For the text-containing cell, return its midpoint in [X, Y] coordinate format. 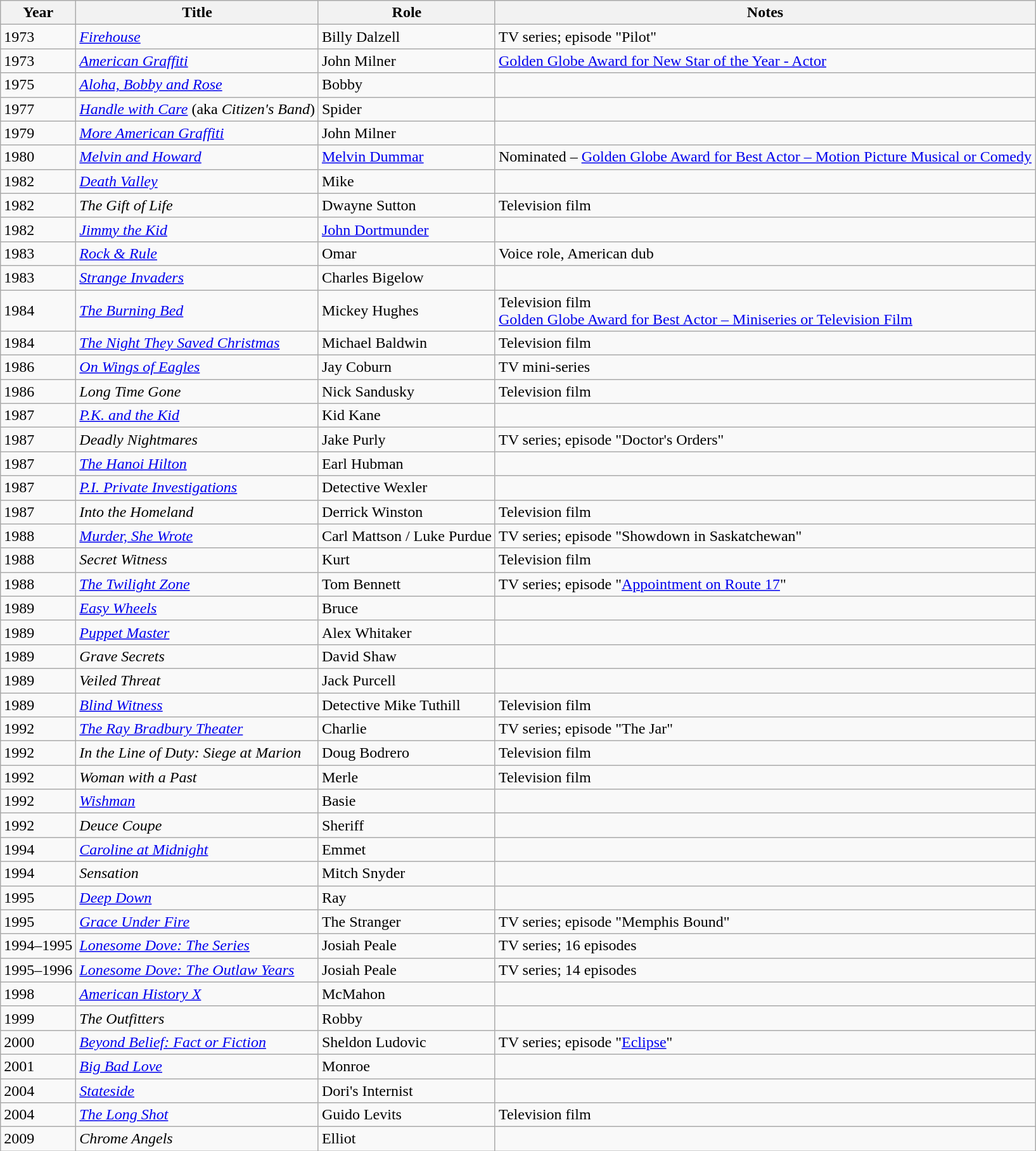
The Night They Saved Christmas [198, 343]
Ray [407, 898]
Sheriff [407, 825]
Easy Wheels [198, 608]
Dwayne Sutton [407, 205]
Woman with a Past [198, 777]
Tom Bennett [407, 584]
Nominated – Golden Globe Award for Best Actor – Motion Picture Musical or Comedy [765, 157]
TV series; 14 episodes [765, 970]
Secret Witness [198, 560]
1995–1996 [38, 970]
Mickey Hughes [407, 310]
TV series; episode "Eclipse" [765, 1042]
Jay Coburn [407, 367]
Derrick Winston [407, 512]
TV series; episode "Pilot" [765, 37]
Omar [407, 253]
Big Bad Love [198, 1066]
Billy Dalzell [407, 37]
Charles Bigelow [407, 277]
Lonesome Dove: The Series [198, 946]
On Wings of Eagles [198, 367]
1994–1995 [38, 946]
Deep Down [198, 898]
Jack Purcell [407, 680]
1979 [38, 133]
Television filmGolden Globe Award for Best Actor – Miniseries or Television Film [765, 310]
Detective Wexler [407, 488]
Bobby [407, 85]
Merle [407, 777]
The Hanoi Hilton [198, 464]
Jimmy the Kid [198, 229]
Robby [407, 1018]
John Dortmunder [407, 229]
American History X [198, 994]
Detective Mike Tuthill [407, 705]
The Ray Bradbury Theater [198, 729]
Charlie [407, 729]
In the Line of Duty: Siege at Marion [198, 753]
Death Valley [198, 181]
Year [38, 13]
TV series; episode "Memphis Bound" [765, 922]
P.K. and the Kid [198, 416]
Firehouse [198, 37]
Puppet Master [198, 632]
More American Graffiti [198, 133]
Voice role, American dub [765, 253]
Beyond Belief: Fact or Fiction [198, 1042]
David Shaw [407, 656]
Guido Levits [407, 1115]
McMahon [407, 994]
Strange Invaders [198, 277]
Wishman [198, 801]
Alex Whitaker [407, 632]
Mitch Snyder [407, 874]
Nick Sandusky [407, 391]
Mike [407, 181]
Role [407, 13]
2009 [38, 1139]
Monroe [407, 1066]
Spider [407, 109]
P.I. Private Investigations [198, 488]
Bruce [407, 608]
Earl Hubman [407, 464]
Emmet [407, 849]
Basie [407, 801]
Kurt [407, 560]
The Burning Bed [198, 310]
American Graffiti [198, 61]
Murder, She Wrote [198, 536]
Long Time Gone [198, 391]
Melvin and Howard [198, 157]
Carl Mattson / Luke Purdue [407, 536]
Caroline at Midnight [198, 849]
Grave Secrets [198, 656]
The Twilight Zone [198, 584]
TV series; episode "Doctor's Orders" [765, 440]
1977 [38, 109]
Title [198, 13]
1975 [38, 85]
Stateside [198, 1090]
Melvin Dummar [407, 157]
Chrome Angels [198, 1139]
Sheldon Ludovic [407, 1042]
Into the Homeland [198, 512]
2001 [38, 1066]
Deadly Nightmares [198, 440]
Michael Baldwin [407, 343]
1998 [38, 994]
Elliot [407, 1139]
Grace Under Fire [198, 922]
Rock & Rule [198, 253]
Aloha, Bobby and Rose [198, 85]
TV series; episode "The Jar" [765, 729]
Dori's Internist [407, 1090]
Veiled Threat [198, 680]
TV series; episode "Appointment on Route 17" [765, 584]
Golden Globe Award for New Star of the Year - Actor [765, 61]
TV mini-series [765, 367]
Deuce Coupe [198, 825]
Handle with Care (aka Citizen's Band) [198, 109]
Doug Bodrero [407, 753]
Sensation [198, 874]
Lonesome Dove: The Outlaw Years [198, 970]
Notes [765, 13]
The Outfitters [198, 1018]
Blind Witness [198, 705]
Kid Kane [407, 416]
TV series; episode "Showdown in Saskatchewan" [765, 536]
1980 [38, 157]
The Gift of Life [198, 205]
Jake Purly [407, 440]
The Stranger [407, 922]
2000 [38, 1042]
1999 [38, 1018]
TV series; 16 episodes [765, 946]
The Long Shot [198, 1115]
